Determine the (X, Y) coordinate at the center of the cell enclosing the given text.  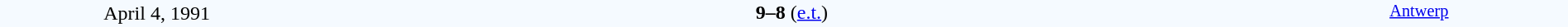
Antwerp (1419, 13)
April 4, 1991 (157, 13)
9–8 (e.t.) (791, 12)
